For the text-containing cell, return its midpoint in (x, y) coordinate format. 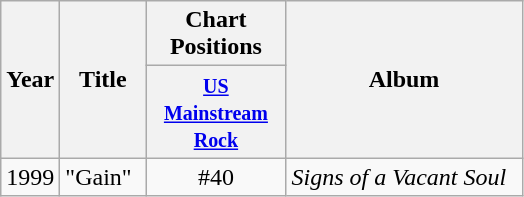
"Gain" (103, 177)
Album (404, 80)
Year (30, 80)
#40 (216, 177)
Title (103, 80)
1999 (30, 177)
Signs of a Vacant Soul (404, 177)
US Mainstream Rock (216, 112)
Chart Positions (216, 34)
